Extract the [x, y] coordinate from the center of the cell holding the provided text.  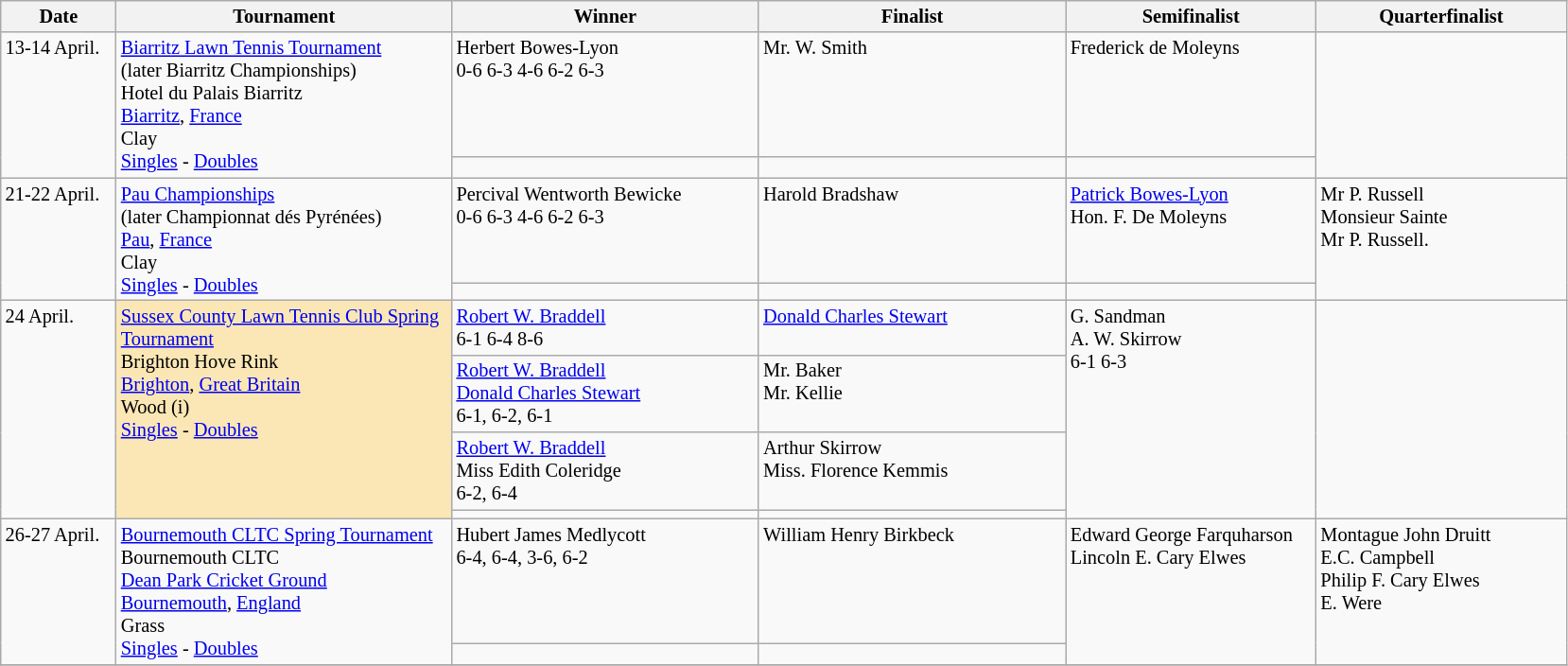
Donald Charles Stewart [912, 327]
Mr. Baker Mr. Kellie [912, 394]
Harold Bradshaw [912, 231]
Finalist [912, 16]
13-14 April. [59, 105]
Tournament [284, 16]
Semifinalist [1192, 16]
Hubert James Medlycott6-4, 6-4, 3-6, 6-2 [605, 581]
Frederick de Moleyns [1192, 95]
Percival Wentworth Bewicke0-6 6-3 4-6 6-2 6-3 [605, 231]
G. Sandman A. W. Skirrow6-1 6-3 [1192, 409]
Robert W. Braddell Donald Charles Stewart6-1, 6-2, 6-1 [605, 394]
26-27 April. [59, 591]
Robert W. Braddell6-1 6-4 8-6 [605, 327]
Pau Championships(later Championnat dés Pyrénées)Pau, FranceClaySingles - Doubles [284, 239]
24 April. [59, 409]
Arthur Skirrow Miss. Florence Kemmis [912, 471]
Mr P. Russell Monsieur Sainte Mr P. Russell. [1441, 239]
Winner [605, 16]
Quarterfinalist [1441, 16]
Date [59, 16]
Mr. W. Smith [912, 95]
Patrick Bowes-Lyon Hon. F. De Moleyns [1192, 231]
21-22 April. [59, 239]
Bournemouth CLTC Spring TournamentBournemouth CLTCDean Park Cricket GroundBournemouth, EnglandGrassSingles - Doubles [284, 591]
Herbert Bowes-Lyon0-6 6-3 4-6 6-2 6-3 [605, 95]
Montague John Druitt E.C. Campbell Philip F. Cary Elwes E. Were [1441, 591]
Sussex County Lawn Tennis Club Spring TournamentBrighton Hove RinkBrighton, Great BritainWood (i)Singles - Doubles [284, 409]
William Henry Birkbeck [912, 581]
Robert W. Braddell Miss Edith Coleridge6-2, 6-4 [605, 471]
Biarritz Lawn Tennis Tournament(later Biarritz Championships)Hotel du Palais BiarritzBiarritz, FranceClaySingles - Doubles [284, 105]
Edward George Farquharson Lincoln E. Cary Elwes [1192, 591]
